Output the [x, y] coordinate of the center of the cell containing the given text.  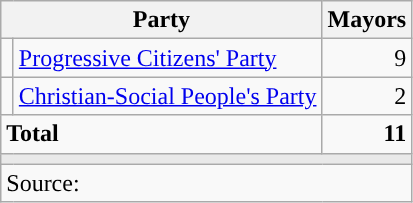
Mayors [367, 20]
Party [162, 20]
2 [367, 96]
Source: [206, 183]
11 [367, 134]
9 [367, 58]
Total [162, 134]
Progressive Citizens' Party [168, 58]
Christian-Social People's Party [168, 96]
